Capture the cell that displays the provided text and extract its [X, Y] central coordinate. 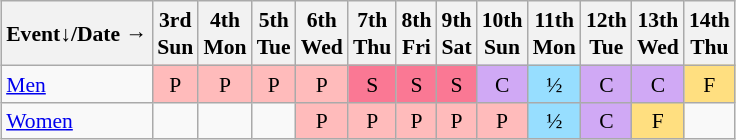
5thTue [274, 33]
Women [76, 120]
4thMon [224, 33]
11thMon [554, 33]
6thWed [322, 33]
9thSat [457, 33]
10thSun [502, 33]
12thTue [606, 33]
7thThu [372, 33]
13thWed [658, 33]
Men [76, 84]
3rdSun [175, 33]
Event↓/Date → [76, 33]
14thThu [710, 33]
8thFri [416, 33]
